Capture the cell that displays the provided text and extract its [x, y] central coordinate. 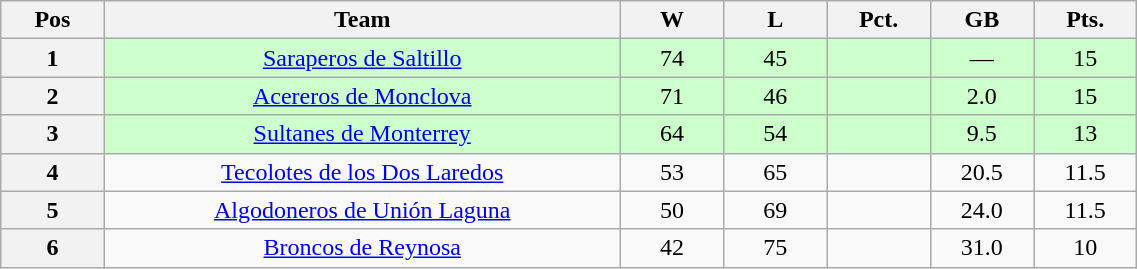
50 [672, 210]
69 [776, 210]
31.0 [982, 248]
4 [52, 172]
53 [672, 172]
45 [776, 58]
GB [982, 20]
Algodoneros de Unión Laguna [362, 210]
5 [52, 210]
Pts. [1086, 20]
Pos [52, 20]
20.5 [982, 172]
71 [672, 96]
1 [52, 58]
3 [52, 134]
Tecolotes de los Dos Laredos [362, 172]
13 [1086, 134]
6 [52, 248]
75 [776, 248]
Broncos de Reynosa [362, 248]
2.0 [982, 96]
Acereros de Monclova [362, 96]
Team [362, 20]
24.0 [982, 210]
Sultanes de Monterrey [362, 134]
54 [776, 134]
74 [672, 58]
L [776, 20]
Pct. [878, 20]
42 [672, 248]
9.5 [982, 134]
65 [776, 172]
— [982, 58]
Saraperos de Saltillo [362, 58]
10 [1086, 248]
46 [776, 96]
64 [672, 134]
2 [52, 96]
W [672, 20]
